Return (x, y) of the center of cell containing provided text 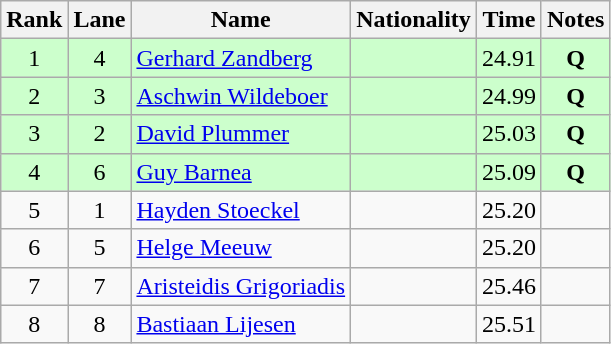
Hayden Stoeckel (241, 210)
Guy Barnea (241, 172)
David Plummer (241, 134)
24.99 (508, 96)
25.03 (508, 134)
Nationality (414, 20)
Bastiaan Lijesen (241, 324)
25.09 (508, 172)
24.91 (508, 58)
Aschwin Wildeboer (241, 96)
Rank (34, 20)
Time (508, 20)
25.51 (508, 324)
Helge Meeuw (241, 248)
25.46 (508, 286)
Notes (575, 20)
Gerhard Zandberg (241, 58)
Aristeidis Grigoriadis (241, 286)
Name (241, 20)
Lane (100, 20)
